Locate the cell with the specified text and output its (x, y) center coordinate. 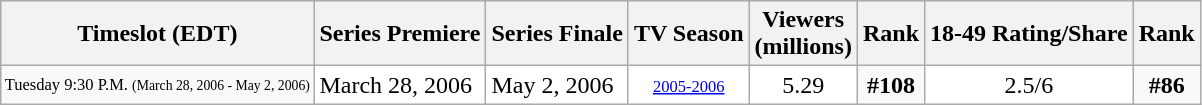
#108 (890, 85)
2005-2006 (688, 85)
2.5/6 (1030, 85)
#86 (1166, 85)
Viewers(millions) (803, 34)
Timeslot (EDT) (158, 34)
18-49 Rating/Share (1030, 34)
5.29 (803, 85)
May 2, 2006 (557, 85)
TV Season (688, 34)
Series Premiere (400, 34)
Series Finale (557, 34)
Tuesday 9:30 P.M. (March 28, 2006 - May 2, 2006) (158, 85)
March 28, 2006 (400, 85)
